Capture the cell that displays the provided text and extract its (X, Y) central coordinate. 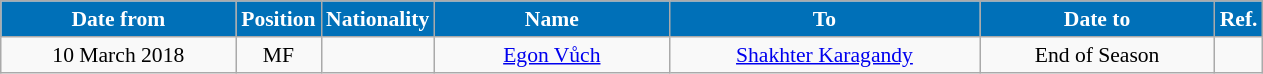
Nationality (378, 19)
Shakhter Karagandy (824, 55)
Position (278, 19)
Egon Vůch (552, 55)
Ref. (1239, 19)
Name (552, 19)
10 March 2018 (118, 55)
Date from (118, 19)
Date to (1098, 19)
To (824, 19)
MF (278, 55)
End of Season (1098, 55)
